Pinpoint the cell where the given text exists, returning its [x, y] midpoint coordinate. 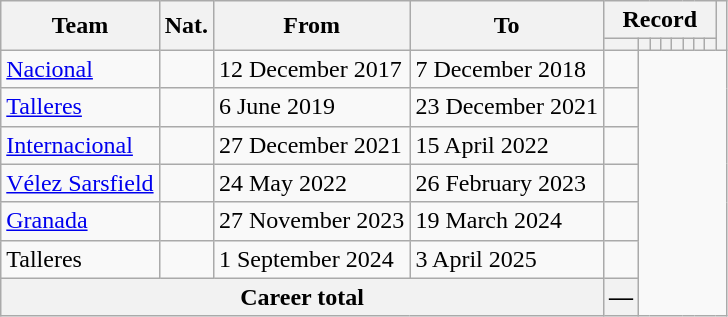
27 November 2023 [311, 221]
7 December 2018 [507, 69]
23 December 2021 [507, 107]
24 May 2022 [311, 183]
1 September 2024 [311, 259]
3 April 2025 [507, 259]
Team [80, 26]
15 April 2022 [507, 145]
From [311, 26]
6 June 2019 [311, 107]
26 February 2023 [507, 183]
12 December 2017 [311, 69]
Nat. [186, 26]
Granada [80, 221]
Internacional [80, 145]
— [622, 297]
19 March 2024 [507, 221]
Record [660, 20]
Career total [302, 297]
Vélez Sarsfield [80, 183]
Nacional [80, 69]
To [507, 26]
27 December 2021 [311, 145]
